Capture the cell that displays the provided text and extract its [x, y] central coordinate. 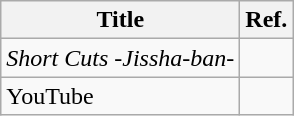
Title [120, 20]
YouTube [120, 96]
Ref. [266, 20]
Short Cuts -Jissha-ban- [120, 58]
